For the text-containing cell, return its midpoint in [X, Y] coordinate format. 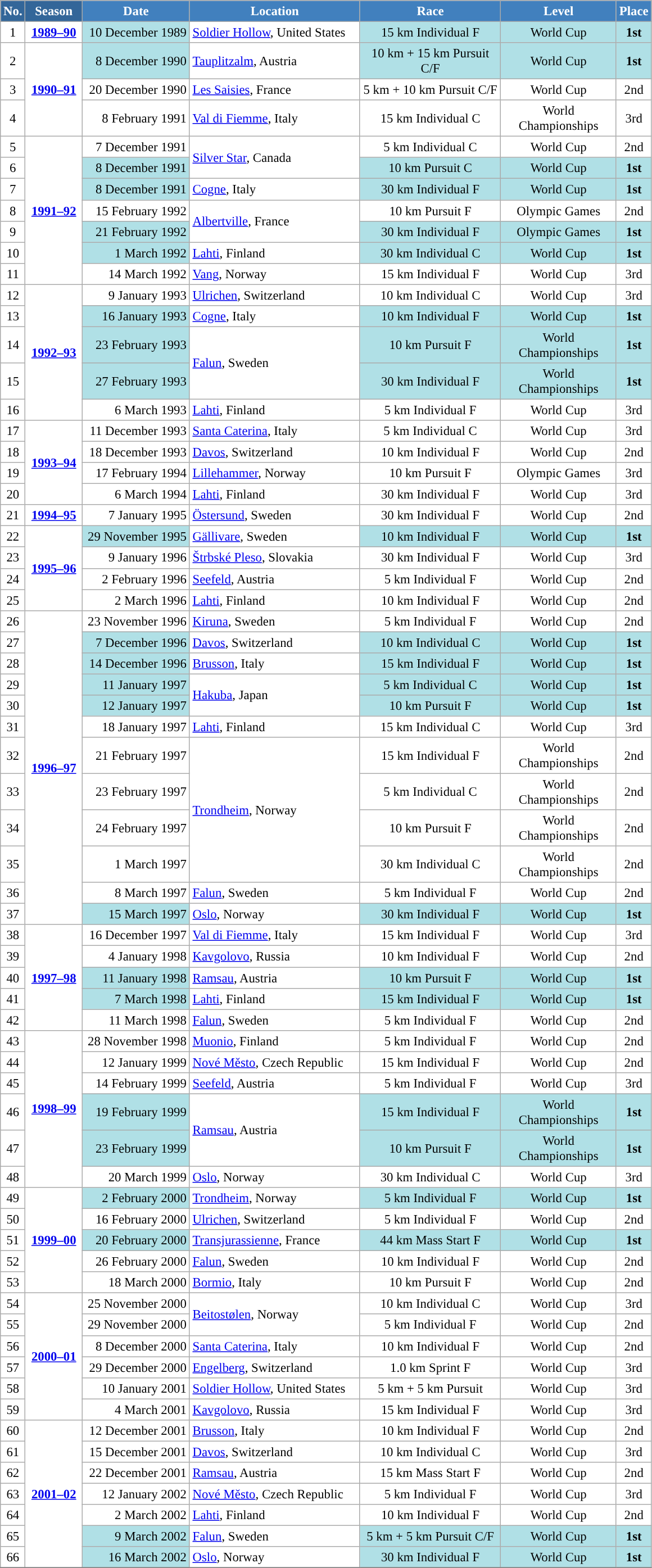
12 [13, 295]
15 [13, 381]
9 March 2002 [136, 1537]
7 March 1998 [136, 999]
35 [13, 864]
Season [54, 11]
41 [13, 999]
55 [13, 1325]
12 December 2001 [136, 1431]
56 [13, 1346]
10 km Pursuit C [431, 168]
44 km Mass Start F [431, 1240]
65 [13, 1537]
24 February 1997 [136, 828]
13 [13, 316]
60 [13, 1431]
5 [13, 147]
8 December 1990 [136, 61]
Date [136, 11]
Engelberg, Switzerland [274, 1367]
29 December 2000 [136, 1367]
9 January 1996 [136, 558]
59 [13, 1410]
29 November 2000 [136, 1325]
1998–99 [54, 1109]
Silver Star, Canada [274, 157]
Beitostølen, Norway [274, 1314]
53 [13, 1283]
1991–92 [54, 210]
14 February 1999 [136, 1084]
21 [13, 515]
23 February 1993 [136, 345]
18 December 1993 [136, 452]
1992–93 [54, 352]
4 January 1998 [136, 957]
10 December 1989 [136, 33]
1995–96 [54, 568]
1.0 km Sprint F [431, 1367]
7 [13, 189]
Bormio, Italy [274, 1283]
45 [13, 1084]
7 January 1995 [136, 515]
33 [13, 792]
5 km + 10 km Pursuit C/F [431, 90]
11 December 1993 [136, 431]
30 [13, 706]
46 [13, 1112]
29 [13, 685]
Tauplitzalm, Austria [274, 61]
1994–95 [54, 515]
32 [13, 755]
15 December 2001 [136, 1452]
63 [13, 1494]
26 [13, 621]
12 January 1999 [136, 1062]
9 [13, 232]
11 January 1998 [136, 978]
18 [13, 452]
6 [13, 168]
57 [13, 1367]
14 December 1996 [136, 664]
54 [13, 1304]
16 December 1997 [136, 936]
12 January 2002 [136, 1494]
2000–01 [54, 1357]
8 [13, 211]
15 km Mass Start F [431, 1473]
11 [13, 274]
Östersund, Sweden [274, 515]
20 [13, 495]
10 [13, 253]
Albertville, France [274, 221]
31 [13, 727]
43 [13, 1041]
66 [13, 1557]
1 March 1997 [136, 864]
16 March 2002 [136, 1557]
14 [13, 345]
20 February 2000 [136, 1240]
38 [13, 936]
24 [13, 579]
23 February 1997 [136, 792]
No. [13, 11]
Gällivare, Sweden [274, 537]
4 [13, 118]
Lillehammer, Norway [274, 473]
2 February 1996 [136, 579]
2 March 1996 [136, 600]
39 [13, 957]
2 February 2000 [136, 1198]
50 [13, 1220]
42 [13, 1020]
28 [13, 664]
Muonio, Finland [274, 1041]
1997–98 [54, 978]
Place [633, 11]
Štrbské Pleso, Slovakia [274, 558]
28 November 1998 [136, 1041]
5 km + 5 km Pursuit [431, 1388]
7 December 1996 [136, 642]
15 February 1992 [136, 211]
27 [13, 642]
20 March 1999 [136, 1177]
8 March 1997 [136, 893]
17 [13, 431]
16 January 1993 [136, 316]
21 February 1997 [136, 755]
64 [13, 1515]
6 March 1994 [136, 495]
1 [13, 33]
23 November 1996 [136, 621]
Level [559, 11]
58 [13, 1388]
40 [13, 978]
1993–94 [54, 463]
Hakuba, Japan [274, 695]
21 February 1992 [136, 232]
9 January 1993 [136, 295]
51 [13, 1240]
22 December 2001 [136, 1473]
3 [13, 90]
62 [13, 1473]
23 February 1999 [136, 1149]
18 March 2000 [136, 1283]
2 [13, 61]
25 November 2000 [136, 1304]
15 March 1997 [136, 914]
22 [13, 537]
1 March 1992 [136, 253]
Location [274, 11]
47 [13, 1149]
61 [13, 1452]
16 February 2000 [136, 1220]
8 December 2000 [136, 1346]
6 March 1993 [136, 410]
11 March 1998 [136, 1020]
1999–00 [54, 1240]
37 [13, 914]
26 February 2000 [136, 1262]
Vang, Norway [274, 274]
Les Saisies, France [274, 90]
48 [13, 1177]
2 March 2002 [136, 1515]
Kiruna, Sweden [274, 621]
4 March 2001 [136, 1410]
16 [13, 410]
5 km + 5 km Pursuit C/F [431, 1537]
8 February 1991 [136, 118]
52 [13, 1262]
34 [13, 828]
19 February 1999 [136, 1112]
7 December 1991 [136, 147]
10 km + 15 km Pursuit C/F [431, 61]
29 November 1995 [136, 537]
44 [13, 1062]
2001–02 [54, 1494]
25 [13, 600]
12 January 1997 [136, 706]
14 March 1992 [136, 274]
10 January 2001 [136, 1388]
1989–90 [54, 33]
11 January 1997 [136, 685]
1990–91 [54, 90]
Race [431, 11]
1996–97 [54, 768]
18 January 1997 [136, 727]
20 December 1990 [136, 90]
36 [13, 893]
27 February 1993 [136, 381]
17 February 1994 [136, 473]
23 [13, 558]
19 [13, 473]
49 [13, 1198]
Transjurassienne, France [274, 1240]
